Search for the cell housing the specified text and yield its [x, y] center coordinate. 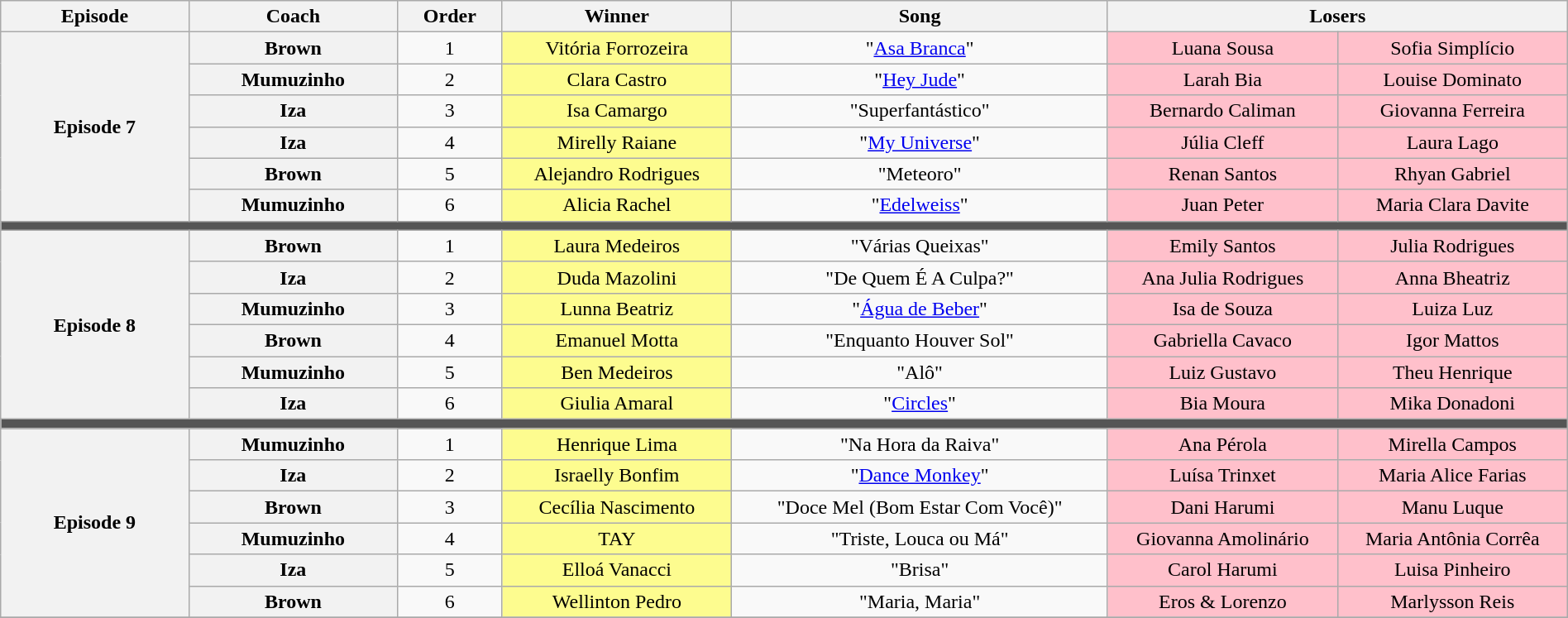
Israelly Bonfim [617, 476]
Giulia Amaral [617, 404]
Episode 9 [94, 523]
Elloá Vanacci [617, 570]
Losers [1337, 17]
Louise Dominato [1452, 79]
Mika Donadoni [1452, 404]
Mirelly Raiane [617, 142]
"Meteoro" [920, 174]
Anna Bheatriz [1452, 277]
Henrique Lima [617, 444]
Luísa Trinxet [1222, 476]
Maria Alice Farias [1452, 476]
Ana Pérola [1222, 444]
"Várias Queixas" [920, 246]
TAY [617, 539]
Alejandro Rodrigues [617, 174]
Luisa Pinheiro [1452, 570]
Bia Moura [1222, 404]
Ben Medeiros [617, 371]
Isa Camargo [617, 111]
"Alô" [920, 371]
Maria Antônia Corrêa [1452, 539]
"Doce Mel (Bom Estar Com Você)" [920, 507]
Vitória Forrozeira [617, 48]
Episode [94, 17]
Luiza Luz [1452, 309]
Giovanna Amolinário [1222, 539]
Julia Rodrigues [1452, 246]
"Hey Jude" [920, 79]
Marlysson Reis [1452, 601]
"Na Hora da Raiva" [920, 444]
Gabriella Cavaco [1222, 340]
Laura Lago [1452, 142]
Laura Medeiros [617, 246]
Dani Harumi [1222, 507]
"Circles" [920, 404]
"De Quem É A Culpa?" [920, 277]
"Água de Beber" [920, 309]
"Triste, Louca ou Má" [920, 539]
Giovanna Ferreira [1452, 111]
Theu Henrique [1452, 371]
Isa de Souza [1222, 309]
"Maria, Maria" [920, 601]
Ana Julia Rodrigues [1222, 277]
Clara Castro [617, 79]
Alicia Rachel [617, 205]
Lunna Beatriz [617, 309]
Júlia Cleff [1222, 142]
Coach [293, 17]
Episode 8 [94, 324]
Larah Bia [1222, 79]
Cecília Nascimento [617, 507]
Episode 7 [94, 127]
"Dance Monkey" [920, 476]
Renan Santos [1222, 174]
Duda Mazolini [617, 277]
"My Universe" [920, 142]
"Edelweiss" [920, 205]
Eros & Lorenzo [1222, 601]
Maria Clara Davite [1452, 205]
Luana Sousa [1222, 48]
Manu Luque [1452, 507]
Song [920, 17]
Mirella Campos [1452, 444]
Order [450, 17]
"Enquanto Houver Sol" [920, 340]
Winner [617, 17]
Igor Mattos [1452, 340]
Sofia Simplício [1452, 48]
Bernardo Caliman [1222, 111]
Luiz Gustavo [1222, 371]
Wellinton Pedro [617, 601]
Juan Peter [1222, 205]
"Asa Branca" [920, 48]
"Superfantástico" [920, 111]
Rhyan Gabriel [1452, 174]
"Brisa" [920, 570]
Emanuel Motta [617, 340]
Carol Harumi [1222, 570]
Emily Santos [1222, 246]
